Pinpoint the cell where the given text exists, returning its [X, Y] midpoint coordinate. 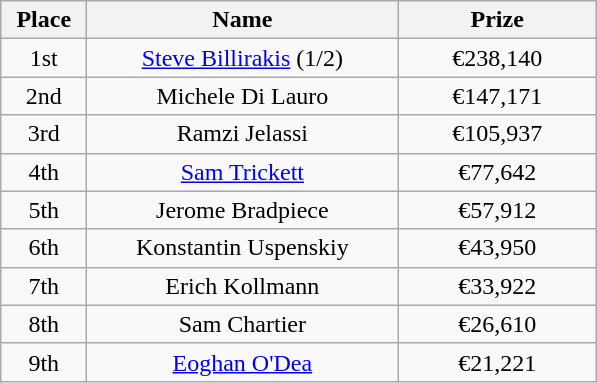
Erich Kollmann [242, 286]
Michele Di Lauro [242, 96]
7th [44, 286]
€147,171 [498, 96]
4th [44, 172]
€26,610 [498, 324]
3rd [44, 134]
Place [44, 20]
€238,140 [498, 58]
€43,950 [498, 248]
Name [242, 20]
€105,937 [498, 134]
2nd [44, 96]
Ramzi Jelassi [242, 134]
Sam Trickett [242, 172]
Konstantin Uspenskiy [242, 248]
8th [44, 324]
6th [44, 248]
€33,922 [498, 286]
€57,912 [498, 210]
€77,642 [498, 172]
Steve Billirakis (1/2) [242, 58]
1st [44, 58]
Prize [498, 20]
9th [44, 362]
5th [44, 210]
Jerome Bradpiece [242, 210]
Sam Chartier [242, 324]
€21,221 [498, 362]
Eoghan O'Dea [242, 362]
